Find where the given text appears and provide that cell's center as [x, y] coordinate. 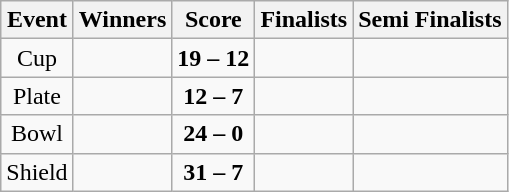
24 – 0 [214, 134]
Shield [37, 172]
19 – 12 [214, 58]
Finalists [304, 20]
31 – 7 [214, 172]
12 – 7 [214, 96]
Score [214, 20]
Plate [37, 96]
Semi Finalists [430, 20]
Bowl [37, 134]
Event [37, 20]
Winners [122, 20]
Cup [37, 58]
